Return the (X, Y) coordinate for the center point of the cell that contains the specified text.  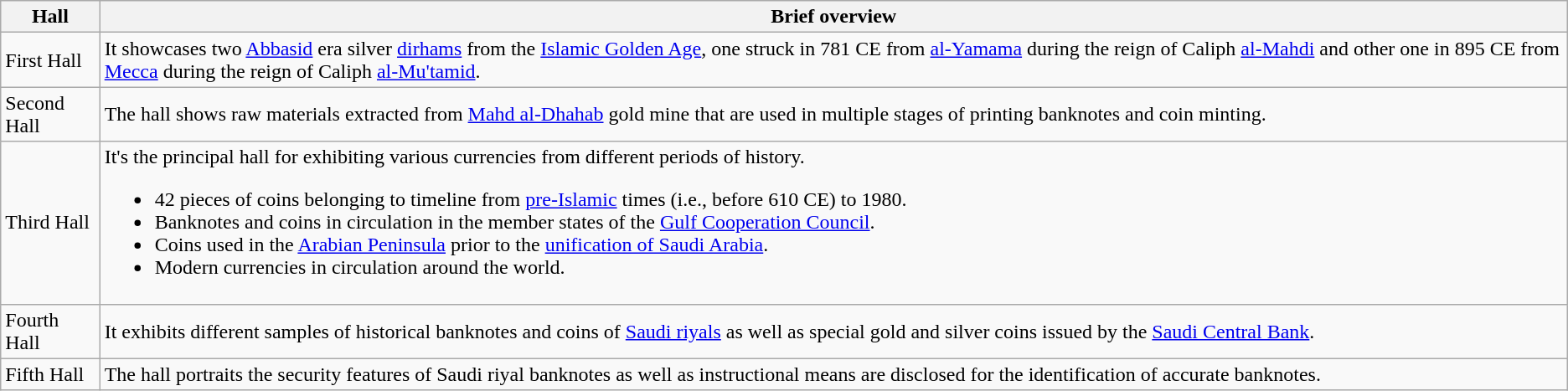
Second Hall (50, 114)
Fifth Hall (50, 374)
Fourth Hall (50, 332)
First Hall (50, 60)
Hall (50, 17)
The hall shows raw materials extracted from Mahd al-Dhahab gold mine that are used in multiple stages of printing banknotes and coin minting. (833, 114)
Brief overview (833, 17)
Third Hall (50, 223)
